From the cell containing the given text, extract its center point as [X, Y] coordinate. 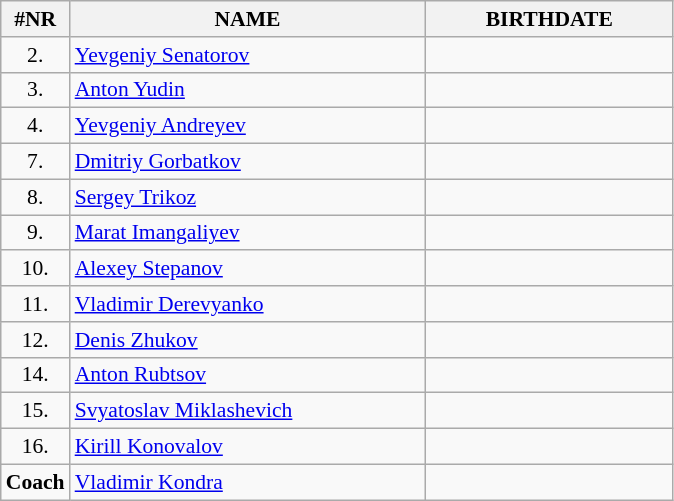
Sergey Trikoz [248, 197]
16. [36, 447]
8. [36, 197]
Anton Rubtsov [248, 375]
10. [36, 269]
Anton Yudin [248, 90]
NAME [248, 19]
4. [36, 126]
Marat Imangaliyev [248, 233]
Yevgeniy Andreyev [248, 126]
Kirill Konovalov [248, 447]
9. [36, 233]
Svyatoslav Miklashevich [248, 411]
BIRTHDATE [549, 19]
#NR [36, 19]
Dmitriy Gorbatkov [248, 162]
Denis Zhukov [248, 340]
Vladimir Kondra [248, 482]
Alexey Stepanov [248, 269]
2. [36, 55]
Yevgeniy Senatorov [248, 55]
Vladimir Derevyanko [248, 304]
Coach [36, 482]
15. [36, 411]
11. [36, 304]
3. [36, 90]
14. [36, 375]
7. [36, 162]
12. [36, 340]
